Output the (X, Y) coordinate of the center of the cell containing the given text.  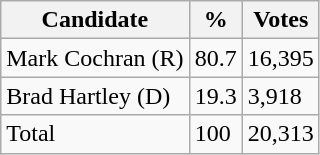
20,313 (280, 134)
100 (216, 134)
3,918 (280, 96)
Candidate (95, 20)
% (216, 20)
Votes (280, 20)
Total (95, 134)
Mark Cochran (R) (95, 58)
16,395 (280, 58)
80.7 (216, 58)
Brad Hartley (D) (95, 96)
19.3 (216, 96)
